Output the [X, Y] coordinate of the center of the cell containing the given text.  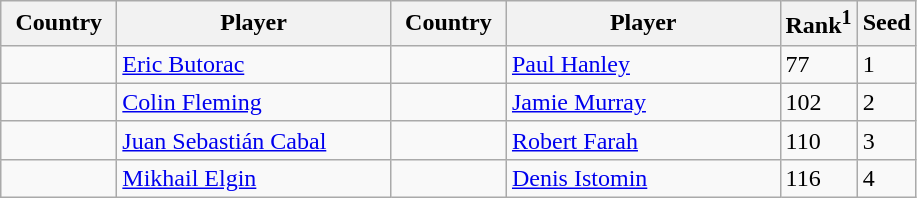
Mikhail Elgin [254, 178]
4 [886, 178]
Robert Farah [643, 140]
110 [818, 140]
Rank1 [818, 24]
Colin Fleming [254, 102]
102 [818, 102]
Denis Istomin [643, 178]
Seed [886, 24]
2 [886, 102]
3 [886, 140]
77 [818, 64]
116 [818, 178]
Eric Butorac [254, 64]
1 [886, 64]
Juan Sebastián Cabal [254, 140]
Jamie Murray [643, 102]
Paul Hanley [643, 64]
